Return (X, Y) of the center of cell containing provided text 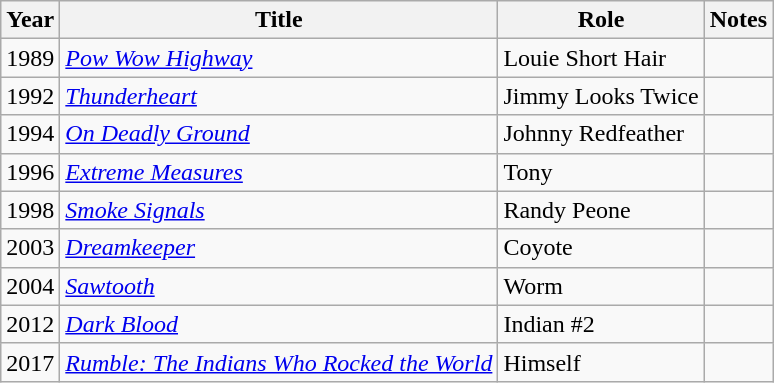
2003 (30, 248)
1994 (30, 134)
2004 (30, 286)
Dark Blood (279, 324)
Randy Peone (601, 210)
Louie Short Hair (601, 58)
Title (279, 20)
1992 (30, 96)
Himself (601, 362)
1989 (30, 58)
Johnny Redfeather (601, 134)
2012 (30, 324)
2017 (30, 362)
Worm (601, 286)
1996 (30, 172)
Sawtooth (279, 286)
Coyote (601, 248)
Jimmy Looks Twice (601, 96)
Indian #2 (601, 324)
Thunderheart (279, 96)
Dreamkeeper (279, 248)
On Deadly Ground (279, 134)
Tony (601, 172)
Role (601, 20)
Rumble: The Indians Who Rocked the World (279, 362)
1998 (30, 210)
Extreme Measures (279, 172)
Pow Wow Highway (279, 58)
Notes (738, 20)
Smoke Signals (279, 210)
Year (30, 20)
